Pinpoint the cell where the given text exists, returning its [X, Y] midpoint coordinate. 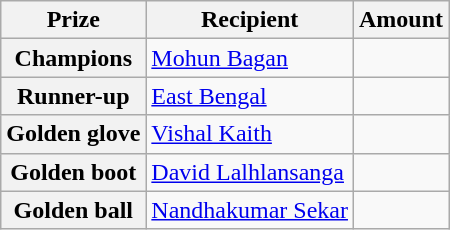
Prize [74, 20]
Amount [400, 20]
Vishal Kaith [250, 134]
Golden boot [74, 172]
East Bengal [250, 96]
Mohun Bagan [250, 58]
Nandhakumar Sekar [250, 210]
Golden ball [74, 210]
Runner-up [74, 96]
Champions [74, 58]
David Lalhlansanga [250, 172]
Recipient [250, 20]
Golden glove [74, 134]
